For the text-containing cell, return its midpoint in (X, Y) coordinate format. 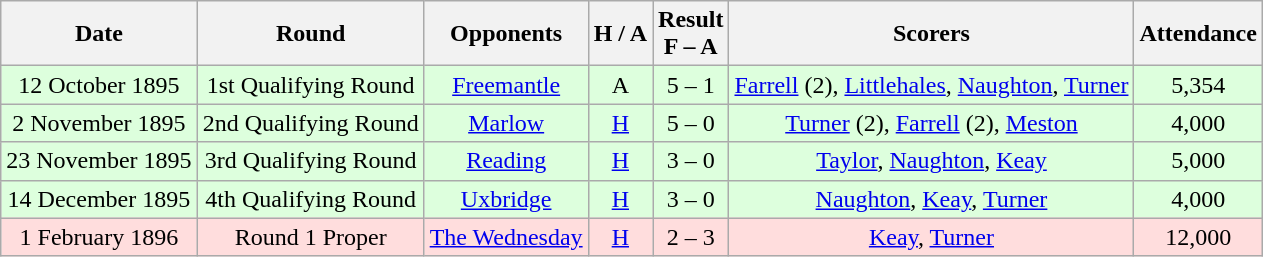
5 – 1 (691, 85)
Scorers (932, 34)
Date (99, 34)
The Wednesday (506, 237)
Keay, Turner (932, 237)
Naughton, Keay, Turner (932, 199)
ResultF – A (691, 34)
Freemantle (506, 85)
2 November 1895 (99, 123)
5 – 0 (691, 123)
Round (310, 34)
2 – 3 (691, 237)
5,354 (1198, 85)
Turner (2), Farrell (2), Meston (932, 123)
5,000 (1198, 161)
H / A (620, 34)
14 December 1895 (99, 199)
Uxbridge (506, 199)
4th Qualifying Round (310, 199)
1 February 1896 (99, 237)
Reading (506, 161)
12 October 1895 (99, 85)
Marlow (506, 123)
1st Qualifying Round (310, 85)
2nd Qualifying Round (310, 123)
12,000 (1198, 237)
23 November 1895 (99, 161)
Round 1 Proper (310, 237)
3rd Qualifying Round (310, 161)
Opponents (506, 34)
A (620, 85)
Attendance (1198, 34)
Farrell (2), Littlehales, Naughton, Turner (932, 85)
Taylor, Naughton, Keay (932, 161)
